Return the (X, Y) coordinate for the center point of the cell that contains the specified text.  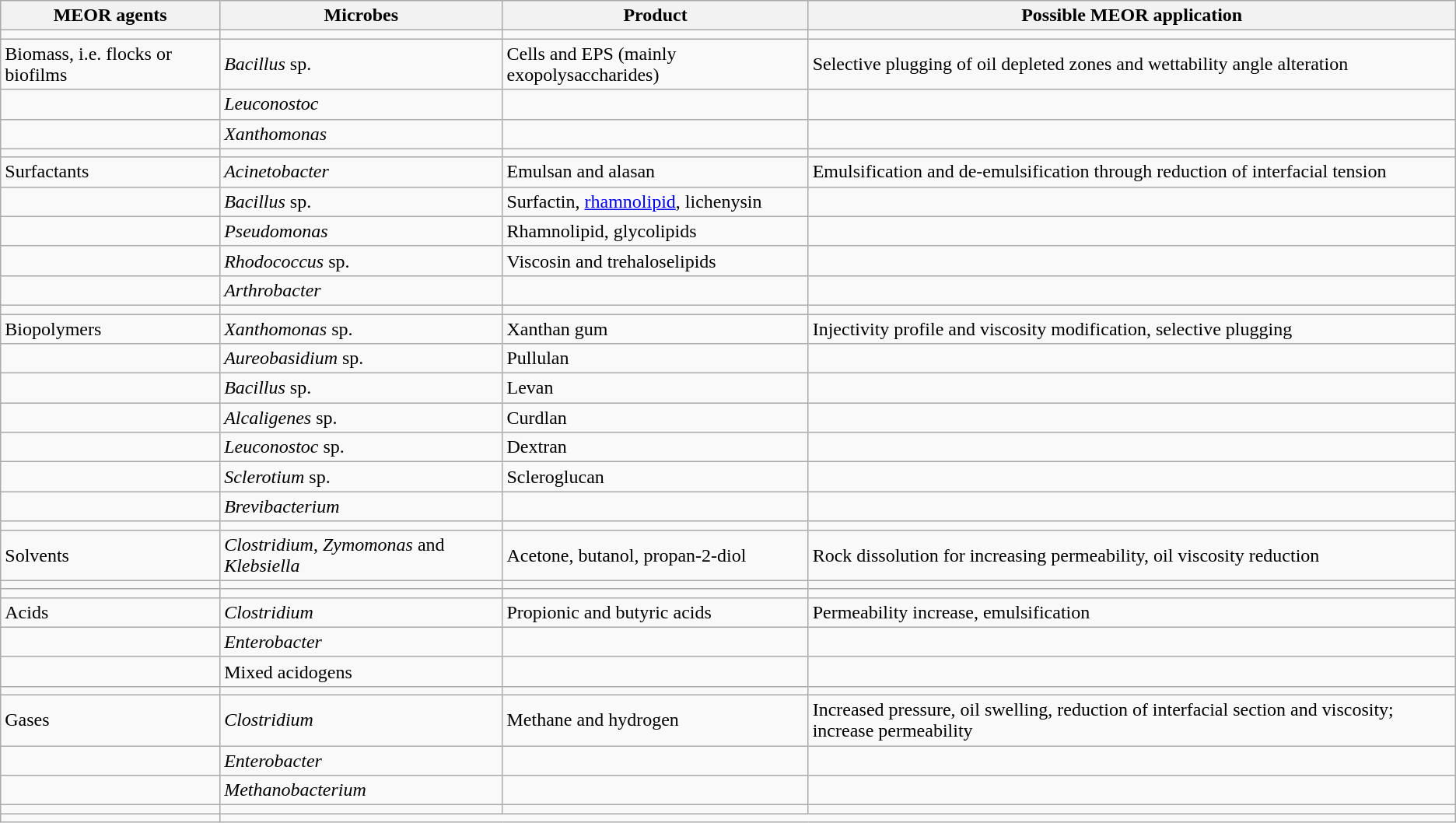
Biomass, i.e. flocks or biofilms (110, 64)
Leuconostoc sp. (361, 447)
Surfactants (110, 172)
Arthrobacter (361, 290)
Aureobasidium sp. (361, 359)
Methanobacterium (361, 790)
Selective plugging of oil depleted zones and wettability angle alteration (1132, 64)
Rock dissolution for increasing permeability, oil viscosity reduction (1132, 555)
Curdlan (655, 418)
Propionic and butyric acids (655, 612)
Brevibacterium (361, 506)
Acids (110, 612)
Viscosin and trehaloselipids (655, 261)
Permeability increase, emulsification (1132, 612)
Xanthomonas sp. (361, 329)
Solvents (110, 555)
Methane and hydrogen (655, 720)
Scleroglucan (655, 477)
Increased pressure, oil swelling, reduction of interfacial section and viscosity; increase permeability (1132, 720)
Acetone, butanol, propan-2-diol (655, 555)
Dextran (655, 447)
Mixed acidogens (361, 671)
Sclerotium sp. (361, 477)
Pseudomonas (361, 231)
Injectivity profile and viscosity modification, selective plugging (1132, 329)
Product (655, 16)
Alcaligenes sp. (361, 418)
Leuconostoc (361, 104)
Pullulan (655, 359)
Clostridium, Zymomonas and Klebsiella (361, 555)
Acinetobacter (361, 172)
Emulsan and alasan (655, 172)
Surfactin, rhamnolipid, lichenysin (655, 201)
Cells and EPS (mainly exopolysaccharides) (655, 64)
MEOR agents (110, 16)
Xanthomonas (361, 134)
Levan (655, 388)
Gases (110, 720)
Possible MEOR application (1132, 16)
Xanthan gum (655, 329)
Emulsification and de-emulsification through reduction of interfacial tension (1132, 172)
Microbes (361, 16)
Biopolymers (110, 329)
Rhodococcus sp. (361, 261)
Rhamnolipid, glycolipids (655, 231)
